Detect which cell encompasses the target text, then output its (x, y) center coordinate. 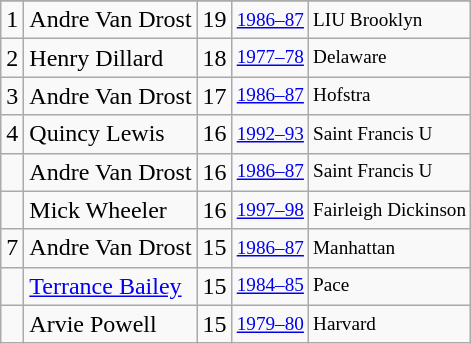
Pace (389, 286)
2 (12, 58)
19 (214, 20)
Quincy Lewis (110, 134)
Hofstra (389, 96)
1 (12, 20)
Mick Wheeler (110, 210)
1979–80 (270, 324)
Manhattan (389, 248)
Delaware (389, 58)
1984–85 (270, 286)
7 (12, 248)
Fairleigh Dickinson (389, 210)
1997–98 (270, 210)
3 (12, 96)
Henry Dillard (110, 58)
Harvard (389, 324)
17 (214, 96)
Terrance Bailey (110, 286)
1977–78 (270, 58)
4 (12, 134)
LIU Brooklyn (389, 20)
Arvie Powell (110, 324)
18 (214, 58)
1992–93 (270, 134)
